Find where the given text appears and provide that cell's center as (x, y) coordinate. 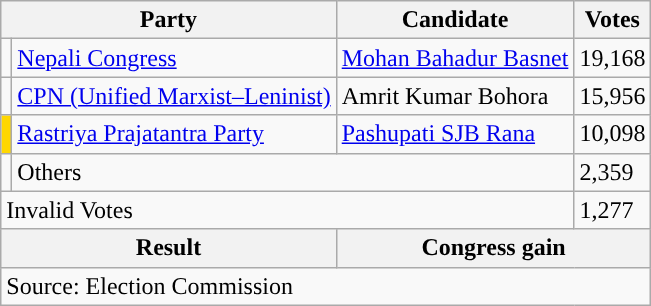
Result (168, 248)
Nepali Congress (174, 58)
15,956 (612, 96)
Mohan Bahadur Basnet (455, 58)
Votes (612, 20)
1,277 (612, 210)
Invalid Votes (288, 210)
2,359 (612, 172)
Source: Election Commission (326, 286)
19,168 (612, 58)
Pashupati SJB Rana (455, 134)
Candidate (455, 20)
Others (293, 172)
Party (168, 20)
10,098 (612, 134)
Rastriya Prajatantra Party (174, 134)
Amrit Kumar Bohora (455, 96)
Congress gain (494, 248)
CPN (Unified Marxist–Leninist) (174, 96)
